Return [X, Y] of the center of cell containing provided text 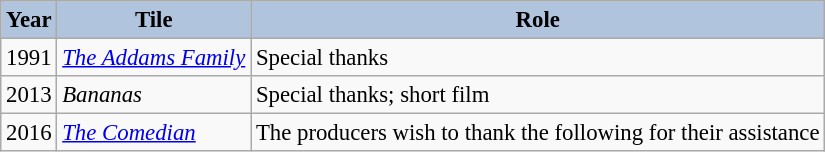
Tile [154, 20]
The Comedian [154, 133]
2013 [29, 95]
1991 [29, 58]
2016 [29, 133]
Bananas [154, 95]
Special thanks [538, 58]
The producers wish to thank the following for their assistance [538, 133]
The Addams Family [154, 58]
Year [29, 20]
Special thanks; short film [538, 95]
Role [538, 20]
